From the cell containing the given text, extract its center point as (x, y) coordinate. 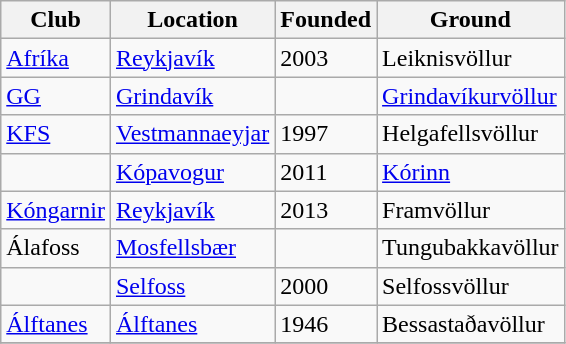
Helgafellsvöllur (471, 134)
Leiknisvöllur (471, 58)
2003 (326, 58)
Álafoss (56, 248)
Founded (326, 20)
Mosfellsbær (192, 248)
Bessastaðavöllur (471, 324)
Kópavogur (192, 172)
2000 (326, 286)
2011 (326, 172)
1997 (326, 134)
Ground (471, 20)
Grindavík (192, 96)
Kórinn (471, 172)
Club (56, 20)
Vestmannaeyjar (192, 134)
Kóngarnir (56, 210)
Selfoss (192, 286)
Location (192, 20)
Afríka (56, 58)
Tungubakkavöllur (471, 248)
KFS (56, 134)
Framvöllur (471, 210)
2013 (326, 210)
GG (56, 96)
Grindavíkurvöllur (471, 96)
1946 (326, 324)
Selfossvöllur (471, 286)
